Return the (x, y) coordinate for the center point of the cell that contains the specified text.  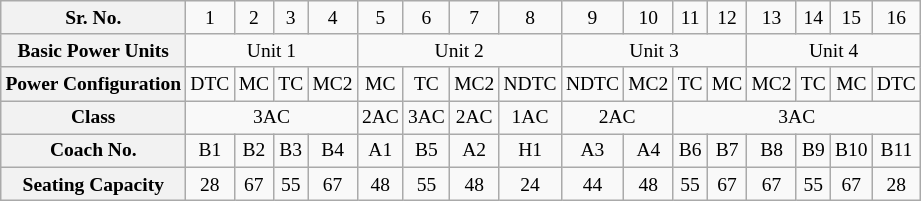
14 (813, 18)
1AC (530, 118)
B11 (896, 150)
A3 (592, 150)
B10 (851, 150)
10 (648, 18)
Unit 4 (834, 50)
A2 (474, 150)
A4 (648, 150)
9 (592, 18)
B3 (291, 150)
44 (592, 184)
B5 (426, 150)
7 (474, 18)
Seating Capacity (94, 184)
Coach No. (94, 150)
Unit 2 (459, 50)
6 (426, 18)
B2 (254, 150)
2 (254, 18)
Power Configuration (94, 84)
B4 (332, 150)
B6 (690, 150)
15 (851, 18)
B7 (727, 150)
B1 (210, 150)
Unit 1 (272, 50)
H1 (530, 150)
11 (690, 18)
B8 (772, 150)
Basic Power Units (94, 50)
13 (772, 18)
Sr. No. (94, 18)
5 (380, 18)
A1 (380, 150)
3 (291, 18)
Unit 3 (654, 50)
16 (896, 18)
12 (727, 18)
4 (332, 18)
24 (530, 184)
8 (530, 18)
1 (210, 18)
Class (94, 118)
B9 (813, 150)
